Pinpoint the cell where the given text exists, returning its (X, Y) midpoint coordinate. 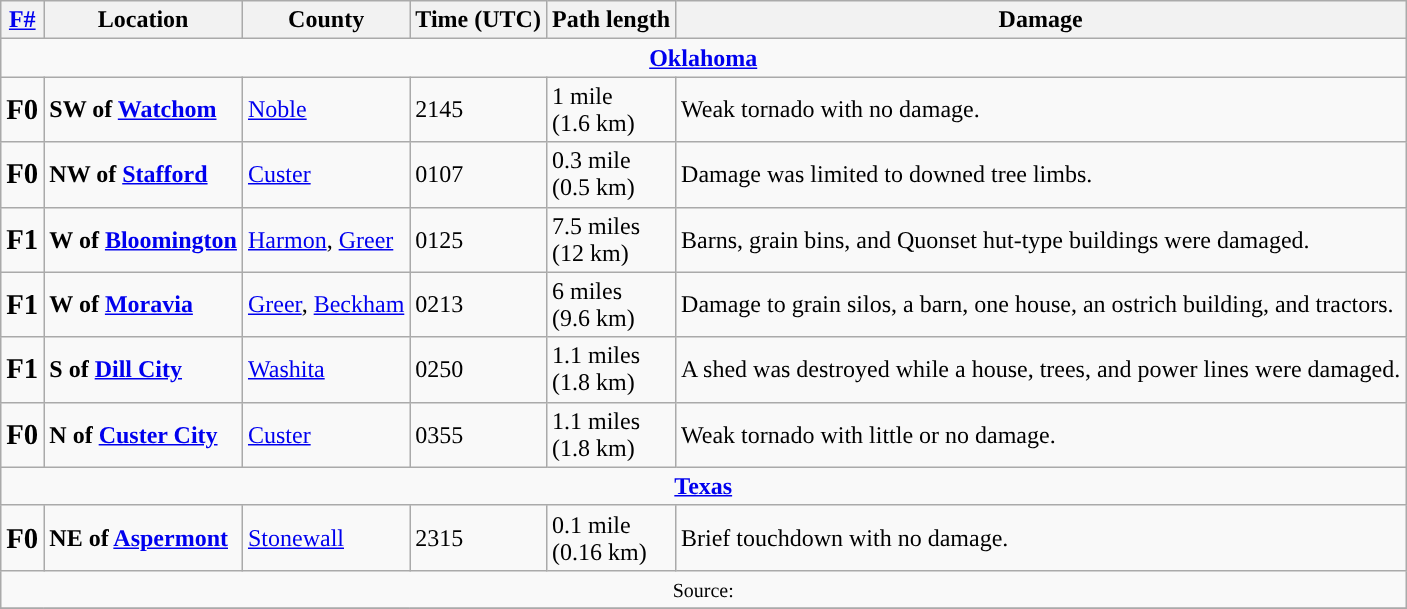
Stonewall (326, 538)
0.3 mile(0.5 km) (610, 174)
Texas (704, 486)
0125 (478, 240)
County (326, 20)
Barns, grain bins, and Quonset hut-type buildings were damaged. (1041, 240)
Oklahoma (704, 58)
2315 (478, 538)
6 miles(9.6 km) (610, 304)
0213 (478, 304)
Path length (610, 20)
2145 (478, 110)
Damage to grain silos, a barn, one house, an ostrich building, and tractors. (1041, 304)
Location (144, 20)
Weak tornado with little or no damage. (1041, 434)
NE of Aspermont (144, 538)
Noble (326, 110)
F# (22, 20)
Brief touchdown with no damage. (1041, 538)
Washita (326, 370)
0250 (478, 370)
0107 (478, 174)
1 mile(1.6 km) (610, 110)
S of Dill City (144, 370)
0.1 mile(0.16 km) (610, 538)
N of Custer City (144, 434)
A shed was destroyed while a house, trees, and power lines were damaged. (1041, 370)
Source: (704, 589)
Harmon, Greer (326, 240)
7.5 miles(12 km) (610, 240)
W of Moravia (144, 304)
Time (UTC) (478, 20)
Weak tornado with no damage. (1041, 110)
W of Bloomington (144, 240)
Damage was limited to downed tree limbs. (1041, 174)
0355 (478, 434)
NW of Stafford (144, 174)
SW of Watchom (144, 110)
Greer, Beckham (326, 304)
Damage (1041, 20)
